For the text-containing cell, return its midpoint in (x, y) coordinate format. 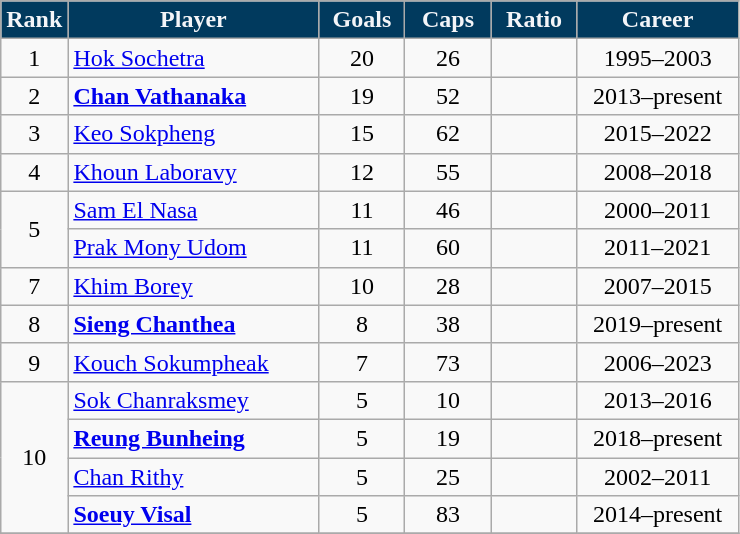
25 (448, 477)
Player (194, 20)
1 (34, 58)
Chan Rithy (194, 477)
Keo Sokpheng (194, 134)
46 (448, 210)
52 (448, 96)
Prak Mony Udom (194, 248)
60 (448, 248)
2007–2015 (658, 286)
Rank (34, 20)
15 (362, 134)
2011–2021 (658, 248)
55 (448, 172)
Ratio (534, 20)
Caps (448, 20)
Career (658, 20)
62 (448, 134)
83 (448, 515)
Hok Sochetra (194, 58)
26 (448, 58)
Sok Chanraksmey (194, 400)
73 (448, 362)
2 (34, 96)
1995–2003 (658, 58)
Soeuy Visal (194, 515)
2015–2022 (658, 134)
12 (362, 172)
4 (34, 172)
Khim Borey (194, 286)
2013–2016 (658, 400)
Reung Bunheing (194, 438)
2013–present (658, 96)
2018–present (658, 438)
38 (448, 324)
20 (362, 58)
2019–present (658, 324)
Sam El Nasa (194, 210)
Goals (362, 20)
2008–2018 (658, 172)
2002–2011 (658, 477)
2000–2011 (658, 210)
9 (34, 362)
Chan Vathanaka (194, 96)
Sieng Chanthea (194, 324)
Khoun Laboravy (194, 172)
3 (34, 134)
Kouch Sokumpheak (194, 362)
2014–present (658, 515)
28 (448, 286)
2006–2023 (658, 362)
